Return (X, Y) of the center of cell containing provided text 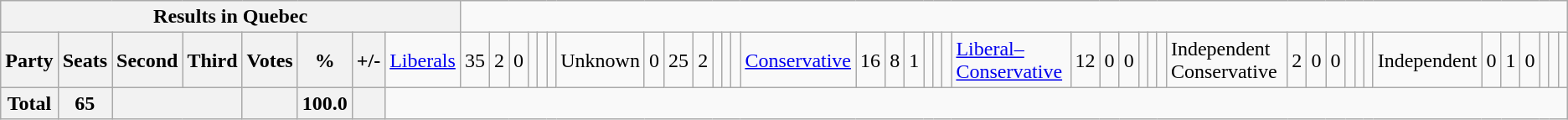
% (325, 60)
12 (1086, 60)
Party (29, 60)
100.0 (325, 103)
16 (871, 60)
Second (147, 60)
Independent (1427, 60)
+/- (369, 60)
8 (895, 60)
Seats (85, 60)
Unknown (601, 60)
Conservative (798, 60)
65 (85, 103)
Third (213, 60)
Independent Conservative (1226, 60)
Liberals (423, 60)
25 (678, 60)
Votes (270, 60)
35 (474, 60)
Liberal–Conservative (1011, 60)
Results in Quebec (231, 17)
Total (29, 103)
